Search for the cell housing the specified text and yield its [X, Y] center coordinate. 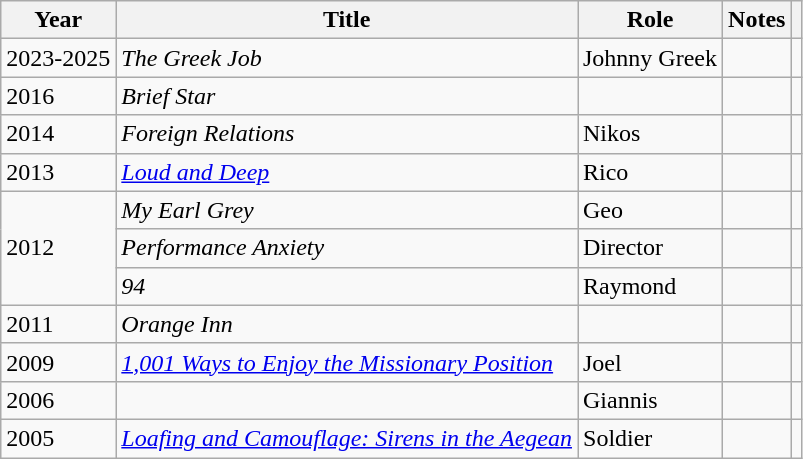
Loafing and Camouflage: Sirens in the Aegean [347, 438]
Giannis [650, 400]
2006 [58, 400]
Geo [650, 210]
Title [347, 20]
Notes [757, 20]
Role [650, 20]
Nikos [650, 134]
Rico [650, 172]
Raymond [650, 286]
Orange Inn [347, 324]
Director [650, 248]
Loud and Deep [347, 172]
94 [347, 286]
1,001 Ways to Enjoy the Missionary Position [347, 362]
Year [58, 20]
2011 [58, 324]
Johnny Greek [650, 58]
2005 [58, 438]
2016 [58, 96]
2023-2025 [58, 58]
Soldier [650, 438]
My Earl Grey [347, 210]
Performance Anxiety [347, 248]
2009 [58, 362]
The Greek Job [347, 58]
2012 [58, 248]
Foreign Relations [347, 134]
2013 [58, 172]
2014 [58, 134]
Joel [650, 362]
Brief Star [347, 96]
